Search for the cell housing the specified text and yield its [x, y] center coordinate. 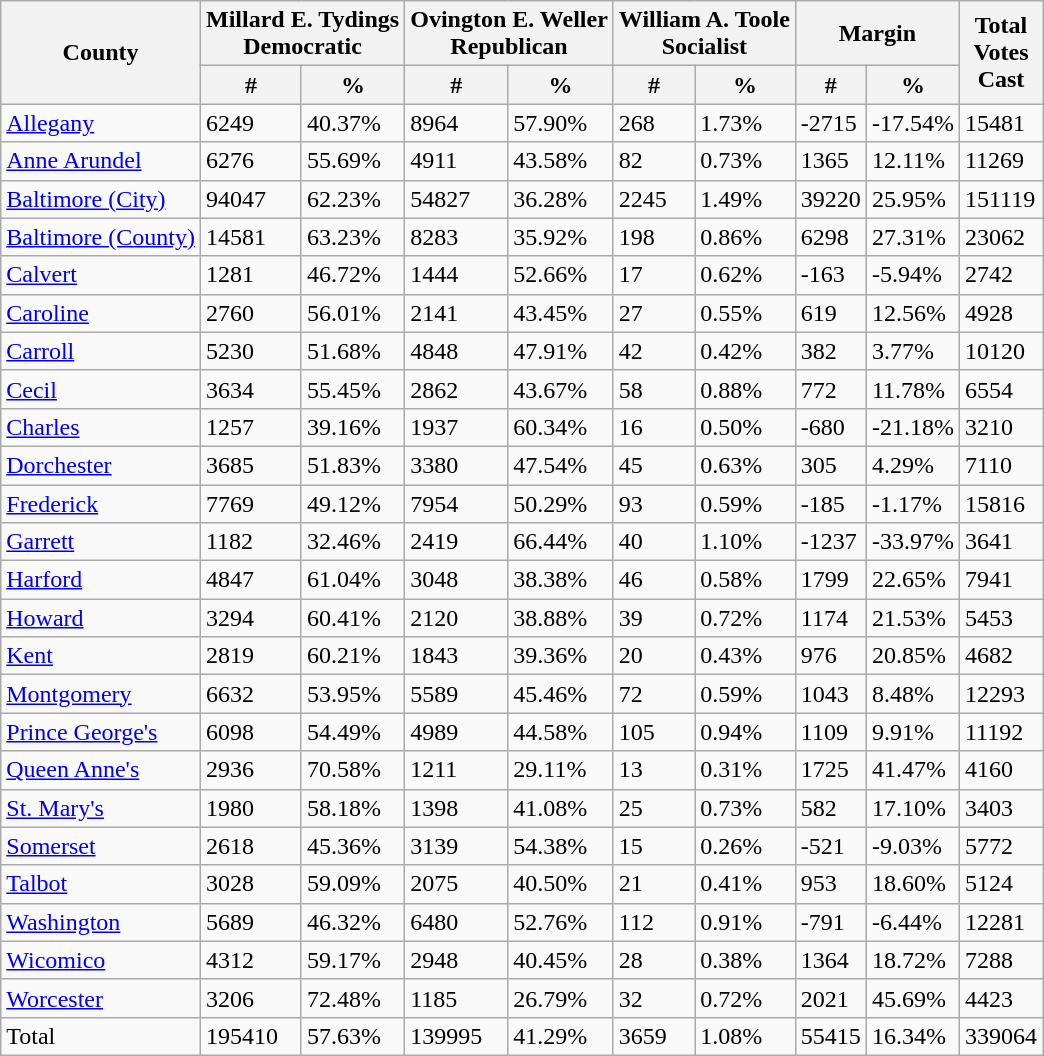
2742 [1000, 275]
382 [830, 351]
44.58% [561, 732]
49.12% [352, 503]
11192 [1000, 732]
4.29% [912, 465]
3294 [250, 618]
1.08% [746, 1036]
0.26% [746, 846]
3.77% [912, 351]
18.60% [912, 884]
46.72% [352, 275]
3685 [250, 465]
953 [830, 884]
Ovington E. WellerRepublican [510, 34]
Worcester [101, 998]
6480 [456, 922]
Prince George's [101, 732]
11.78% [912, 389]
1257 [250, 427]
56.01% [352, 313]
27.31% [912, 237]
8964 [456, 123]
47.91% [561, 351]
9.91% [912, 732]
0.86% [746, 237]
0.50% [746, 427]
57.90% [561, 123]
2075 [456, 884]
5589 [456, 694]
41.08% [561, 808]
35.92% [561, 237]
27 [654, 313]
54.38% [561, 846]
3048 [456, 580]
51.68% [352, 351]
72.48% [352, 998]
55.69% [352, 161]
Cecil [101, 389]
43.67% [561, 389]
Baltimore (County) [101, 237]
58.18% [352, 808]
17 [654, 275]
1980 [250, 808]
51.83% [352, 465]
54827 [456, 199]
1444 [456, 275]
1281 [250, 275]
10120 [1000, 351]
20.85% [912, 656]
72 [654, 694]
-1237 [830, 542]
7769 [250, 503]
39 [654, 618]
57.63% [352, 1036]
-17.54% [912, 123]
2120 [456, 618]
198 [654, 237]
Wicomico [101, 960]
23062 [1000, 237]
1174 [830, 618]
0.94% [746, 732]
5124 [1000, 884]
4848 [456, 351]
4160 [1000, 770]
12.11% [912, 161]
53.95% [352, 694]
12293 [1000, 694]
1843 [456, 656]
Frederick [101, 503]
1043 [830, 694]
40.45% [561, 960]
55415 [830, 1036]
32 [654, 998]
2948 [456, 960]
93 [654, 503]
4423 [1000, 998]
1937 [456, 427]
1109 [830, 732]
3641 [1000, 542]
Kent [101, 656]
46.32% [352, 922]
TotalVotesCast [1000, 52]
-1.17% [912, 503]
32.46% [352, 542]
619 [830, 313]
22.65% [912, 580]
1725 [830, 770]
38.88% [561, 618]
0.63% [746, 465]
59.09% [352, 884]
2862 [456, 389]
28 [654, 960]
17.10% [912, 808]
21 [654, 884]
15481 [1000, 123]
County [101, 52]
3206 [250, 998]
16 [654, 427]
54.49% [352, 732]
St. Mary's [101, 808]
1.10% [746, 542]
Margin [877, 34]
1.49% [746, 199]
4847 [250, 580]
0.55% [746, 313]
-680 [830, 427]
7954 [456, 503]
29.11% [561, 770]
0.62% [746, 275]
52.66% [561, 275]
Howard [101, 618]
Montgomery [101, 694]
25 [654, 808]
70.58% [352, 770]
52.76% [561, 922]
21.53% [912, 618]
3403 [1000, 808]
Calvert [101, 275]
15 [654, 846]
-791 [830, 922]
1364 [830, 960]
-21.18% [912, 427]
1398 [456, 808]
Queen Anne's [101, 770]
-163 [830, 275]
58 [654, 389]
20 [654, 656]
2819 [250, 656]
1.73% [746, 123]
Caroline [101, 313]
8.48% [912, 694]
60.21% [352, 656]
25.95% [912, 199]
1185 [456, 998]
39.36% [561, 656]
772 [830, 389]
60.34% [561, 427]
0.43% [746, 656]
45.36% [352, 846]
5772 [1000, 846]
Baltimore (City) [101, 199]
45.46% [561, 694]
Washington [101, 922]
8283 [456, 237]
305 [830, 465]
Total [101, 1036]
36.28% [561, 199]
7110 [1000, 465]
4682 [1000, 656]
976 [830, 656]
Somerset [101, 846]
1365 [830, 161]
Garrett [101, 542]
43.58% [561, 161]
3028 [250, 884]
2760 [250, 313]
3659 [654, 1036]
38.38% [561, 580]
Harford [101, 580]
15816 [1000, 503]
105 [654, 732]
40 [654, 542]
0.91% [746, 922]
3210 [1000, 427]
39220 [830, 199]
63.23% [352, 237]
0.41% [746, 884]
5230 [250, 351]
3380 [456, 465]
41.47% [912, 770]
Millard E. TydingsDemocratic [302, 34]
2141 [456, 313]
40.37% [352, 123]
339064 [1000, 1036]
45.69% [912, 998]
Talbot [101, 884]
-33.97% [912, 542]
268 [654, 123]
-5.94% [912, 275]
12281 [1000, 922]
62.23% [352, 199]
Carroll [101, 351]
0.58% [746, 580]
14581 [250, 237]
4989 [456, 732]
39.16% [352, 427]
18.72% [912, 960]
13 [654, 770]
12.56% [912, 313]
582 [830, 808]
-521 [830, 846]
0.42% [746, 351]
45 [654, 465]
-2715 [830, 123]
2419 [456, 542]
1799 [830, 580]
6276 [250, 161]
Anne Arundel [101, 161]
6632 [250, 694]
66.44% [561, 542]
7941 [1000, 580]
16.34% [912, 1036]
46 [654, 580]
40.50% [561, 884]
2936 [250, 770]
47.54% [561, 465]
6554 [1000, 389]
6298 [830, 237]
4911 [456, 161]
94047 [250, 199]
Dorchester [101, 465]
1182 [250, 542]
59.17% [352, 960]
4928 [1000, 313]
2021 [830, 998]
7288 [1000, 960]
55.45% [352, 389]
151119 [1000, 199]
112 [654, 922]
0.88% [746, 389]
4312 [250, 960]
0.38% [746, 960]
42 [654, 351]
5689 [250, 922]
139995 [456, 1036]
50.29% [561, 503]
43.45% [561, 313]
41.29% [561, 1036]
Allegany [101, 123]
26.79% [561, 998]
-185 [830, 503]
61.04% [352, 580]
0.31% [746, 770]
11269 [1000, 161]
2245 [654, 199]
Charles [101, 427]
6249 [250, 123]
6098 [250, 732]
3139 [456, 846]
-9.03% [912, 846]
3634 [250, 389]
60.41% [352, 618]
-6.44% [912, 922]
William A. TooleSocialist [704, 34]
2618 [250, 846]
82 [654, 161]
5453 [1000, 618]
1211 [456, 770]
195410 [250, 1036]
